Return the [X, Y] coordinate for the center point of the cell that contains the specified text.  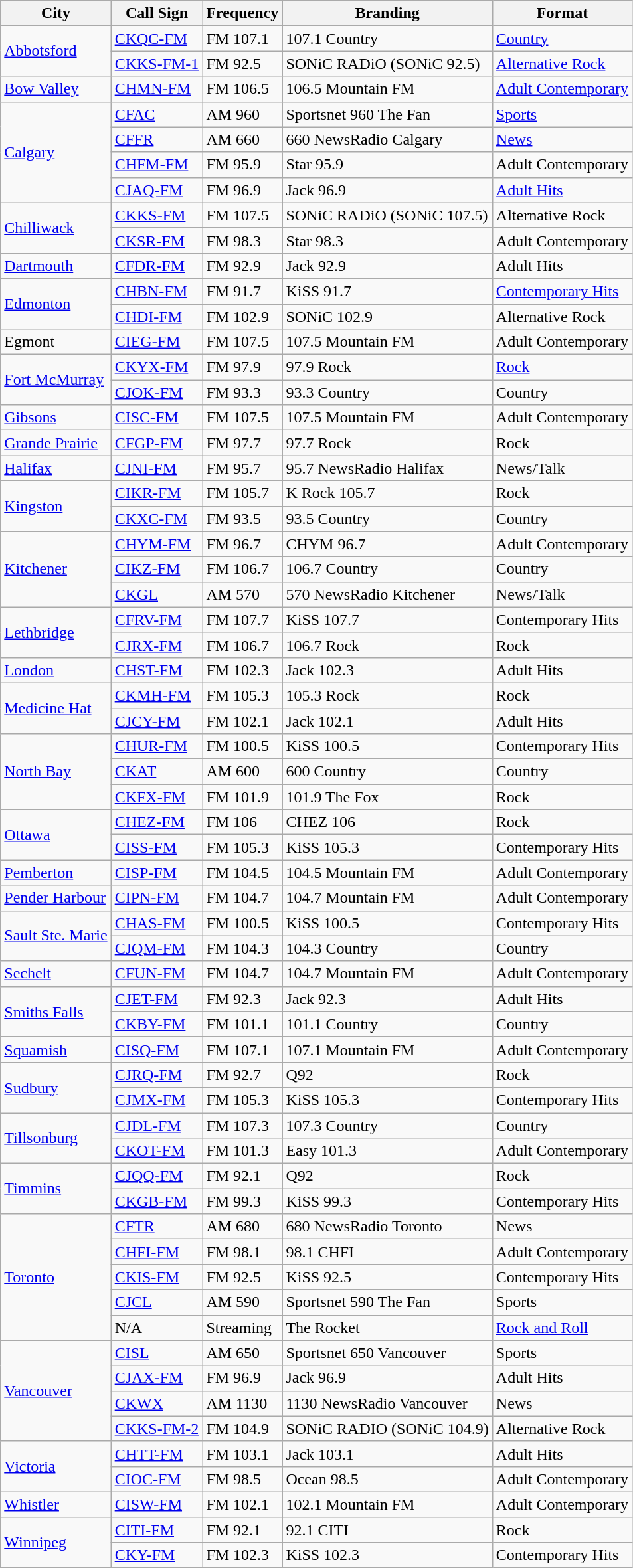
CJQM-FM [157, 948]
FM 107.3 [242, 1126]
101.9 The Fox [387, 797]
FM 98.5 [242, 1479]
N/A [157, 1328]
CFGP-FM [157, 443]
CKKS-FM [157, 215]
Fort McMurray [56, 380]
CJAX-FM [157, 1378]
CIPN-FM [157, 898]
CJCY-FM [157, 721]
CKBY-FM [157, 1024]
600 Country [387, 772]
Sportsnet 650 Vancouver [387, 1353]
102.1 Mountain FM [387, 1504]
106.7 Country [387, 569]
680 NewsRadio Toronto [387, 1227]
FM 93.5 [242, 519]
CHAS-FM [157, 923]
CJCL [157, 1302]
Jack 103.1 [387, 1454]
SONiC 102.9 [387, 317]
CKSR-FM [157, 240]
Pemberton [56, 873]
FM 105.7 [242, 493]
FM 92.9 [242, 266]
CJNI-FM [157, 468]
CIKZ-FM [157, 569]
AM 600 [242, 772]
CKMH-FM [157, 695]
FM 107.7 [242, 620]
CHMN-FM [157, 89]
Halifax [56, 468]
KiSS 99.3 [387, 1201]
Sault Ste. Marie [56, 936]
CJDL-FM [157, 1126]
Timmins [56, 1189]
CISS-FM [157, 847]
CKY-FM [157, 1555]
104.5 Mountain FM [387, 873]
FM 101.3 [242, 1151]
106.5 Mountain FM [387, 89]
Victoria [56, 1466]
Star 95.9 [387, 165]
104.3 Country [387, 948]
Call Sign [157, 13]
CHBN-FM [157, 291]
FM 99.3 [242, 1201]
FM 97.9 [242, 367]
Rock and Roll [562, 1328]
98.1 CHFI [387, 1252]
CJRX-FM [157, 645]
CISW-FM [157, 1504]
Calgary [56, 152]
Edmonton [56, 304]
London [56, 670]
FM 106.5 [242, 89]
AM 960 [242, 114]
CIEG-FM [157, 342]
Sudbury [56, 1087]
KiSS 102.3 [387, 1555]
CISP-FM [157, 873]
93.5 Country [387, 519]
CKYX-FM [157, 367]
Jack 102.3 [387, 670]
Tillsonburg [56, 1138]
Streaming [242, 1328]
CFTR [157, 1227]
FM 91.7 [242, 291]
CHEZ 106 [387, 822]
KiSS 92.5 [387, 1277]
FM 97.7 [242, 443]
CISC-FM [157, 418]
105.3 Rock [387, 695]
CJET-FM [157, 999]
CFDR-FM [157, 266]
Whistler [56, 1504]
Branding [387, 13]
FM 95.7 [242, 468]
Toronto [56, 1277]
Bow Valley [56, 89]
CHDI-FM [157, 317]
CHYM-FM [157, 544]
Format [562, 13]
CKIS-FM [157, 1277]
Lethbridge [56, 632]
Jack 92.9 [387, 266]
City [56, 13]
Vancouver [56, 1391]
CISL [157, 1353]
106.7 Rock [387, 645]
CKOT-FM [157, 1151]
Grande Prairie [56, 443]
CHYM 96.7 [387, 544]
CHST-FM [157, 670]
CJAQ-FM [157, 190]
SONiC RADIO (SONiC 104.9) [387, 1429]
CFAC [157, 114]
FM 106 [242, 822]
Jack 92.3 [387, 999]
CKKS-FM-2 [157, 1429]
SONiC RADiO (SONiC 92.5) [387, 64]
Jack 102.1 [387, 721]
AM 660 [242, 139]
FM 101.1 [242, 1024]
CKAT [157, 772]
Abbotsford [56, 51]
CKXC-FM [157, 519]
1130 NewsRadio Vancouver [387, 1403]
CFFR [157, 139]
93.3 Country [387, 392]
Star 98.3 [387, 240]
KiSS 91.7 [387, 291]
660 NewsRadio Calgary [387, 139]
CITI-FM [157, 1529]
Dartmouth [56, 266]
101.1 Country [387, 1024]
CJMX-FM [157, 1100]
95.7 NewsRadio Halifax [387, 468]
AM 1130 [242, 1403]
North Bay [56, 772]
CISQ-FM [157, 1049]
KiSS 107.7 [387, 620]
Sportsnet 960 The Fan [387, 114]
CHTT-FM [157, 1454]
K Rock 105.7 [387, 493]
CKQC-FM [157, 39]
CKFX-FM [157, 797]
FM 96.7 [242, 544]
FM 92.7 [242, 1075]
Egmont [56, 342]
FM 95.9 [242, 165]
FM 93.3 [242, 392]
Sportsnet 590 The Fan [387, 1302]
Chilliwack [56, 228]
FM 103.1 [242, 1454]
FM 98.1 [242, 1252]
CHUR-FM [157, 746]
AM 590 [242, 1302]
AM 680 [242, 1227]
Squamish [56, 1049]
Pender Harbour [56, 898]
Smiths Falls [56, 1011]
97.9 Rock [387, 367]
CJOK-FM [157, 392]
FM 104.9 [242, 1429]
FM 92.3 [242, 999]
CHFI-FM [157, 1252]
Gibsons [56, 418]
FM 98.3 [242, 240]
AM 570 [242, 594]
CFUN-FM [157, 974]
FM 102.9 [242, 317]
FM 104.5 [242, 873]
CKWX [157, 1403]
Easy 101.3 [387, 1151]
CJRQ-FM [157, 1075]
CIKR-FM [157, 493]
CKGB-FM [157, 1201]
Ottawa [56, 835]
Kingston [56, 506]
CKKS-FM-1 [157, 64]
107.1 Country [387, 39]
Winnipeg [56, 1542]
The Rocket [387, 1328]
CHEZ-FM [157, 822]
CJQQ-FM [157, 1176]
AM 650 [242, 1353]
CFRV-FM [157, 620]
CKGL [157, 594]
107.3 Country [387, 1126]
Kitchener [56, 569]
SONiC RADiO (SONiC 107.5) [387, 215]
Sechelt [56, 974]
FM 104.3 [242, 948]
107.1 Mountain FM [387, 1049]
FM 101.9 [242, 797]
92.1 CITI [387, 1529]
CIOC-FM [157, 1479]
Ocean 98.5 [387, 1479]
97.7 Rock [387, 443]
Frequency [242, 13]
CHFM-FM [157, 165]
Medicine Hat [56, 708]
570 NewsRadio Kitchener [387, 594]
